From the cell containing the given text, extract its center point as (x, y) coordinate. 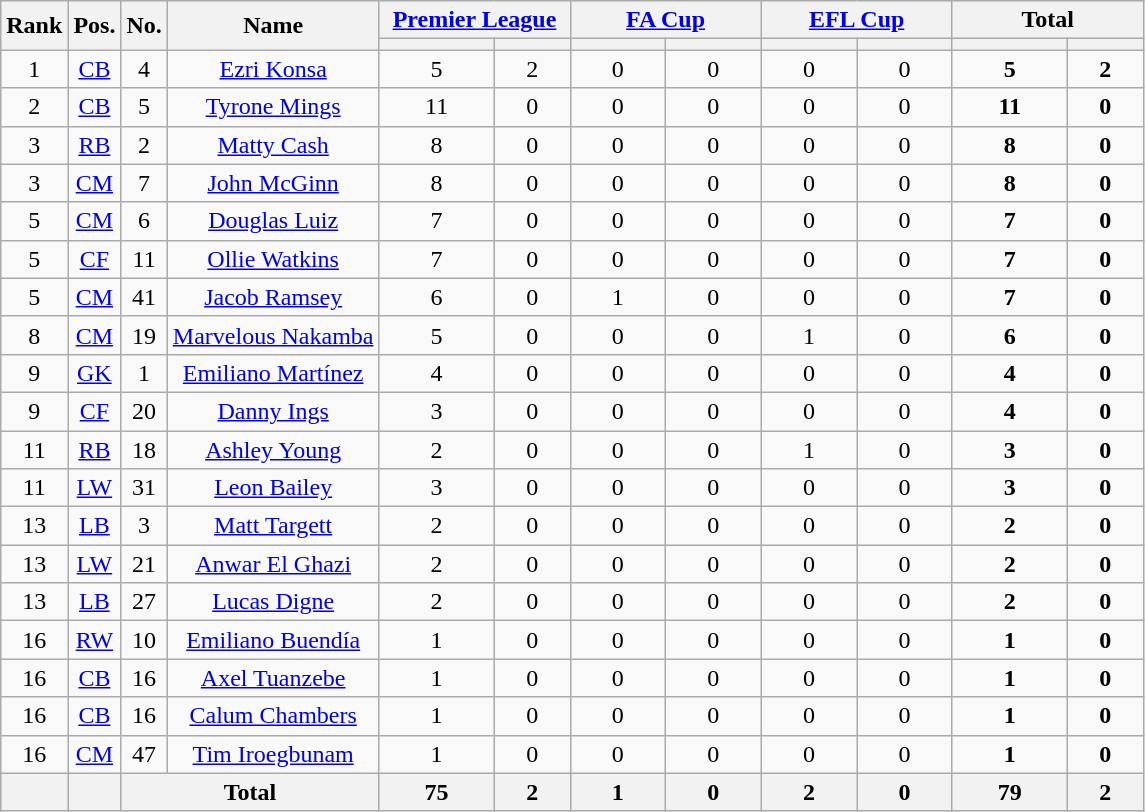
18 (144, 449)
RW (94, 640)
21 (144, 564)
No. (144, 26)
10 (144, 640)
Ollie Watkins (273, 259)
Marvelous Nakamba (273, 335)
Tim Iroegbunam (273, 754)
20 (144, 411)
75 (436, 792)
Matt Targett (273, 526)
Tyrone Mings (273, 107)
John McGinn (273, 183)
Premier League (474, 20)
Pos. (94, 26)
Emiliano Buendía (273, 640)
Douglas Luiz (273, 221)
47 (144, 754)
Matty Cash (273, 145)
19 (144, 335)
EFL Cup (856, 20)
Ashley Young (273, 449)
Danny Ings (273, 411)
Leon Bailey (273, 488)
31 (144, 488)
Emiliano Martínez (273, 373)
27 (144, 602)
Name (273, 26)
FA Cup (666, 20)
Jacob Ramsey (273, 297)
Lucas Digne (273, 602)
Ezri Konsa (273, 69)
41 (144, 297)
79 (1010, 792)
Rank (34, 26)
GK (94, 373)
Axel Tuanzebe (273, 678)
Calum Chambers (273, 716)
Anwar El Ghazi (273, 564)
